Search for the cell housing the specified text and yield its [x, y] center coordinate. 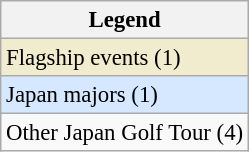
Legend [125, 20]
Japan majors (1) [125, 95]
Flagship events (1) [125, 58]
Other Japan Golf Tour (4) [125, 133]
